Detect which cell encompasses the target text, then output its [X, Y] center coordinate. 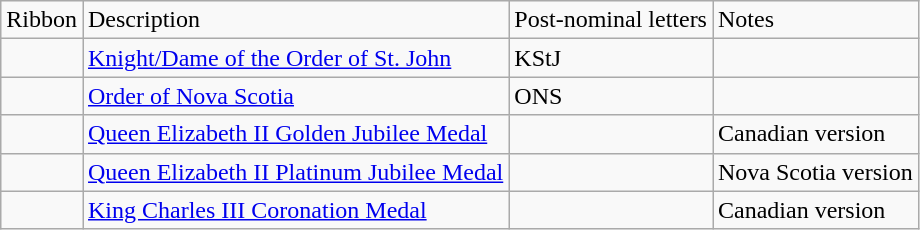
Notes [815, 20]
Description [295, 20]
King Charles III Coronation Medal [295, 210]
Knight/Dame of the Order of St. John [295, 58]
Queen Elizabeth II Platinum Jubilee Medal [295, 172]
ONS [611, 96]
Order of Nova Scotia [295, 96]
Ribbon [42, 20]
KStJ [611, 58]
Post-nominal letters [611, 20]
Queen Elizabeth II Golden Jubilee Medal [295, 134]
Nova Scotia version [815, 172]
